Find where the given text appears and provide that cell's center as (X, Y) coordinate. 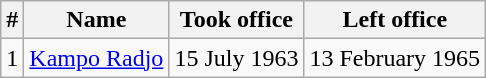
1 (12, 58)
Kampo Radjo (96, 58)
15 July 1963 (236, 58)
# (12, 20)
Name (96, 20)
Took office (236, 20)
13 February 1965 (395, 58)
Left office (395, 20)
